Pinpoint the cell where the given text exists, returning its [X, Y] midpoint coordinate. 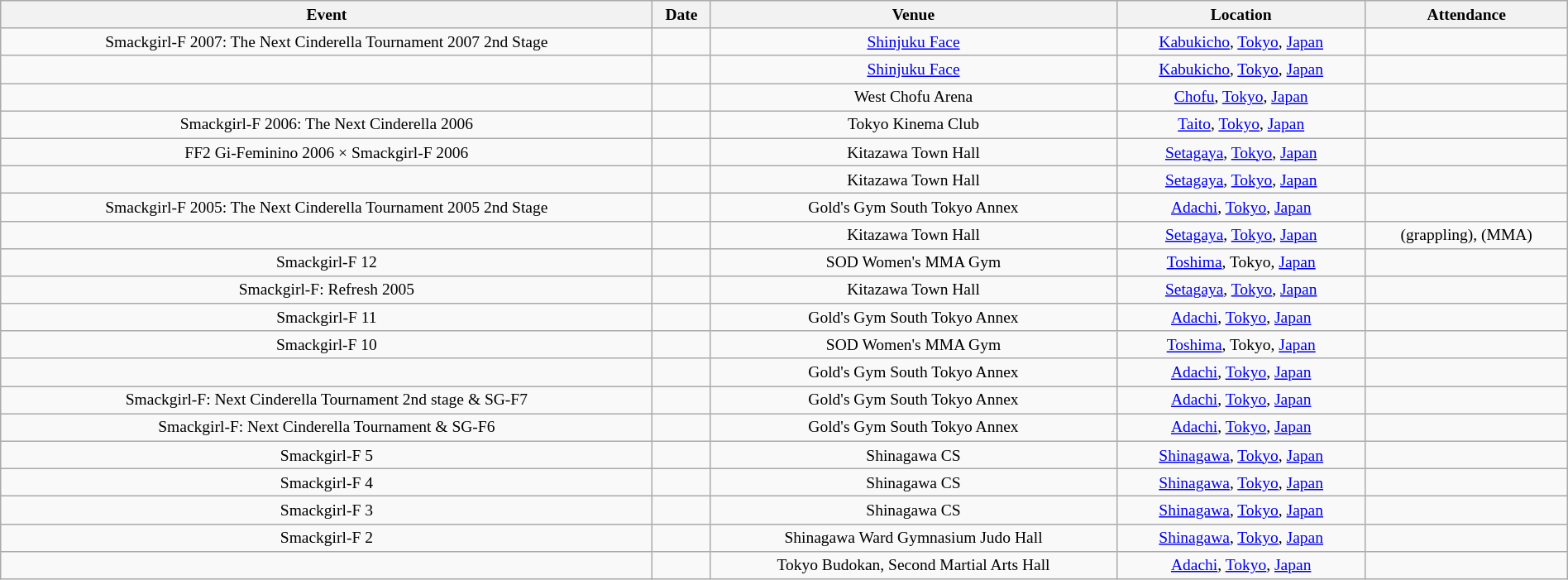
Smackgirl-F 5 [327, 455]
Smackgirl-F 10 [327, 344]
Smackgirl-F 2007: The Next Cinderella Tournament 2007 2nd Stage [327, 41]
Smackgirl-F 2 [327, 538]
Smackgirl-F 4 [327, 483]
Date [681, 15]
Smackgirl-F: Next Cinderella Tournament 2nd stage & SG-F7 [327, 400]
(grappling), (MMA) [1466, 235]
Tokyo Kinema Club [913, 124]
West Chofu Arena [913, 98]
Smackgirl-F 2006: The Next Cinderella 2006 [327, 124]
Smackgirl-F 11 [327, 318]
Taito, Tokyo, Japan [1241, 124]
Tokyo Budokan, Second Martial Arts Hall [913, 564]
FF2 Gi-Feminino 2006 × Smackgirl-F 2006 [327, 152]
Smackgirl-F 12 [327, 261]
Smackgirl-F: Refresh 2005 [327, 290]
Location [1241, 15]
Shinagawa Ward Gymnasium Judo Hall [913, 538]
Smackgirl-F 3 [327, 510]
Venue [913, 15]
Smackgirl-F: Next Cinderella Tournament & SG-F6 [327, 427]
Attendance [1466, 15]
Smackgirl-F 2005: The Next Cinderella Tournament 2005 2nd Stage [327, 207]
Chofu, Tokyo, Japan [1241, 98]
Event [327, 15]
